Pinpoint the cell where the given text exists, returning its [X, Y] midpoint coordinate. 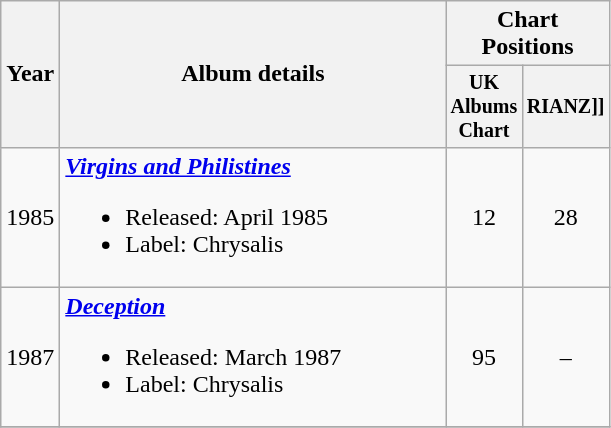
UK Albums Chart [484, 106]
Chart Positions [528, 34]
1985 [30, 217]
12 [484, 217]
Year [30, 74]
95 [484, 357]
1987 [30, 357]
Album details [253, 74]
DeceptionReleased: March 1987Label: Chrysalis [253, 357]
Virgins and PhilistinesReleased: April 1985Label: Chrysalis [253, 217]
RIANZ]] [566, 106]
28 [566, 217]
– [566, 357]
